For the text-containing cell, return its midpoint in (X, Y) coordinate format. 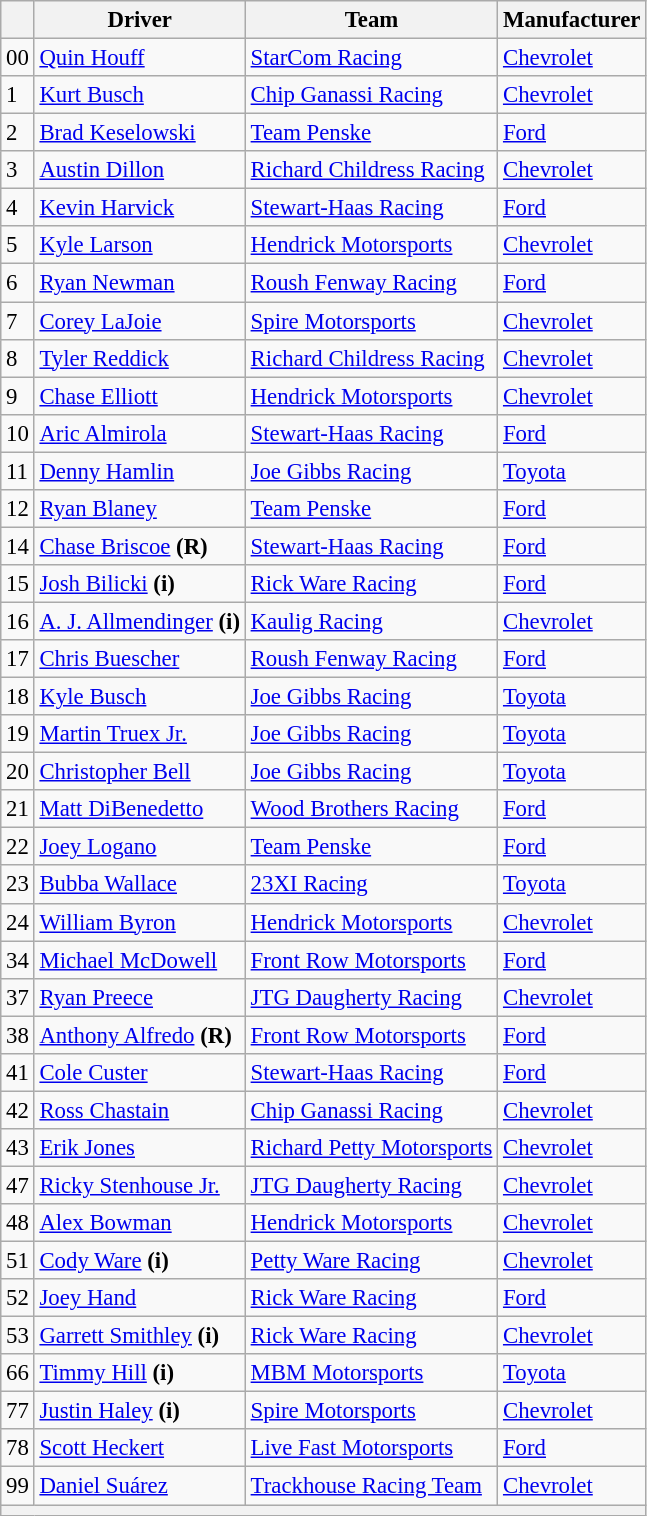
Corey LaJoie (140, 321)
37 (18, 997)
18 (18, 697)
William Byron (140, 922)
78 (18, 1449)
Trackhouse Racing Team (371, 1486)
41 (18, 1073)
5 (18, 245)
6 (18, 283)
19 (18, 734)
38 (18, 1035)
Anthony Alfredo (R) (140, 1035)
Ross Chastain (140, 1110)
Richard Petty Motorsports (371, 1148)
Scott Heckert (140, 1449)
Quin Houff (140, 58)
Driver (140, 20)
99 (18, 1486)
17 (18, 659)
Alex Bowman (140, 1223)
Justin Haley (i) (140, 1411)
Kaulig Racing (371, 621)
7 (18, 321)
Ryan Newman (140, 283)
1 (18, 95)
Ryan Preece (140, 997)
Chase Briscoe (R) (140, 546)
A. J. Allmendinger (i) (140, 621)
Cole Custer (140, 1073)
24 (18, 922)
Ricky Stenhouse Jr. (140, 1185)
Brad Keselowski (140, 133)
Timmy Hill (i) (140, 1373)
Austin Dillon (140, 170)
Tyler Reddick (140, 358)
10 (18, 433)
Kyle Larson (140, 245)
Erik Jones (140, 1148)
Josh Bilicki (i) (140, 584)
34 (18, 960)
Team (371, 20)
MBM Motorsports (371, 1373)
23XI Racing (371, 885)
23 (18, 885)
Manufacturer (572, 20)
20 (18, 772)
3 (18, 170)
00 (18, 58)
42 (18, 1110)
Kurt Busch (140, 95)
21 (18, 809)
51 (18, 1261)
Joey Hand (140, 1298)
Michael McDowell (140, 960)
22 (18, 847)
Garrett Smithley (i) (140, 1336)
Denny Hamlin (140, 471)
52 (18, 1298)
11 (18, 471)
Cody Ware (i) (140, 1261)
Petty Ware Racing (371, 1261)
15 (18, 584)
Bubba Wallace (140, 885)
Daniel Suárez (140, 1486)
Aric Almirola (140, 433)
8 (18, 358)
Wood Brothers Racing (371, 809)
47 (18, 1185)
43 (18, 1148)
Ryan Blaney (140, 509)
StarCom Racing (371, 58)
Kevin Harvick (140, 208)
9 (18, 396)
48 (18, 1223)
Live Fast Motorsports (371, 1449)
77 (18, 1411)
66 (18, 1373)
Matt DiBenedetto (140, 809)
14 (18, 546)
Martin Truex Jr. (140, 734)
Chris Buescher (140, 659)
2 (18, 133)
Chase Elliott (140, 396)
53 (18, 1336)
4 (18, 208)
Christopher Bell (140, 772)
16 (18, 621)
Kyle Busch (140, 697)
12 (18, 509)
Joey Logano (140, 847)
